Detect which cell encompasses the target text, then output its (X, Y) center coordinate. 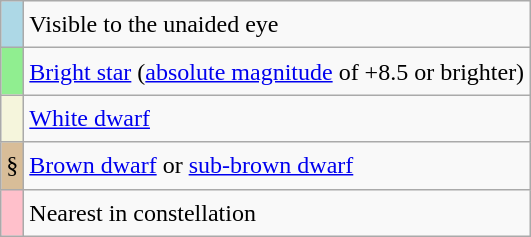
Brown dwarf or sub-brown dwarf (277, 166)
Bright star (absolute magnitude of +8.5 or brighter) (277, 72)
Nearest in constellation (277, 212)
Visible to the unaided eye (277, 24)
White dwarf (277, 118)
§ (12, 166)
